Identify which cell holds the provided text, then report its [X, Y] central coordinate. 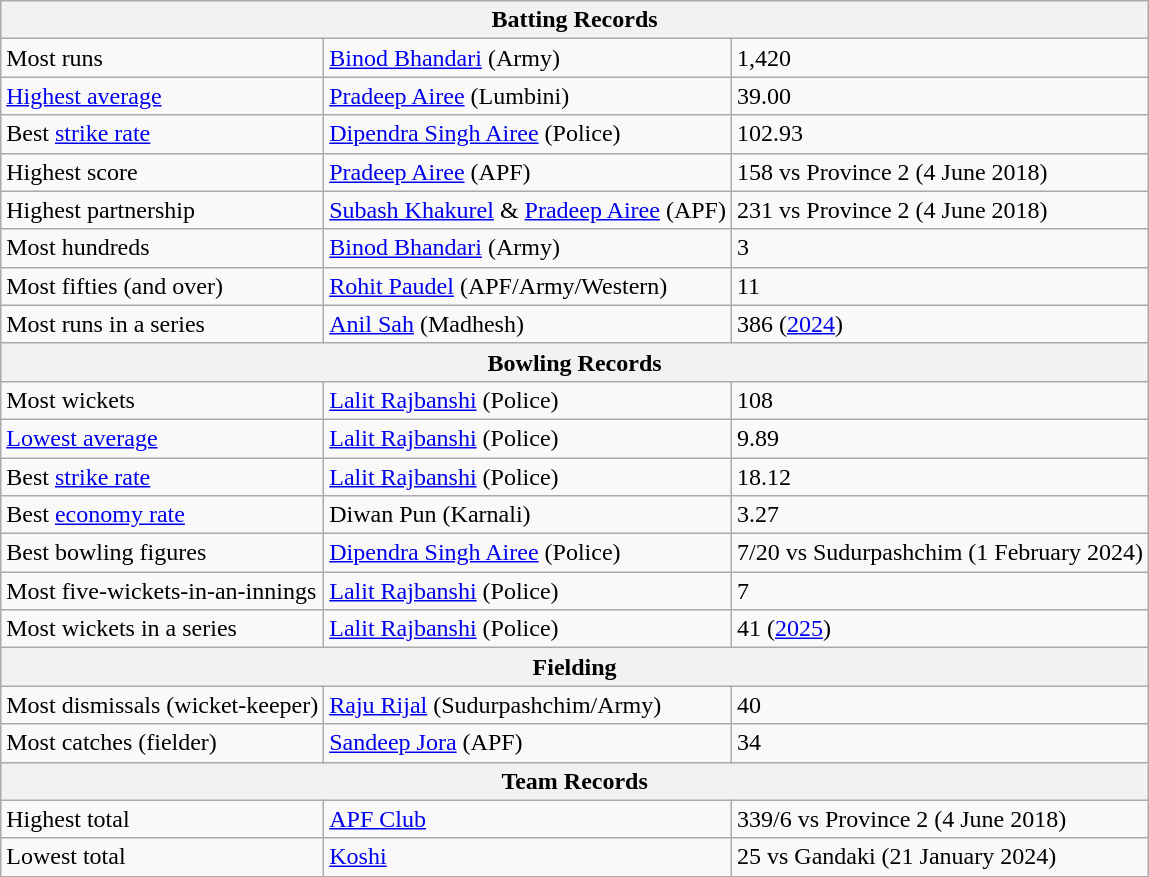
11 [940, 286]
Diwan Pun (Karnali) [528, 515]
Anil Sah (Madhesh) [528, 324]
Most wickets in a series [162, 629]
3 [940, 248]
158 vs Province 2 (4 June 2018) [940, 172]
Pradeep Airee (APF) [528, 172]
7 [940, 591]
339/6 vs Province 2 (4 June 2018) [940, 819]
Fielding [575, 667]
Lowest average [162, 438]
108 [940, 400]
3.27 [940, 515]
9.89 [940, 438]
1,420 [940, 58]
Highest average [162, 96]
Most fifties (and over) [162, 286]
Most dismissals (wicket-keeper) [162, 705]
Lowest total [162, 857]
Subash Khakurel & Pradeep Airee (APF) [528, 210]
Pradeep Airee (Lumbini) [528, 96]
231 vs Province 2 (4 June 2018) [940, 210]
39.00 [940, 96]
102.93 [940, 134]
Most runs in a series [162, 324]
Raju Rijal (Sudurpashchim/Army) [528, 705]
Koshi [528, 857]
Highest score [162, 172]
Bowling Records [575, 362]
40 [940, 705]
APF Club [528, 819]
Batting Records [575, 20]
7/20 vs Sudurpashchim (1 February 2024) [940, 553]
Sandeep Jora (APF) [528, 743]
34 [940, 743]
Most catches (fielder) [162, 743]
Highest total [162, 819]
Rohit Paudel (APF/Army/Western) [528, 286]
Best bowling figures [162, 553]
386 (2024) [940, 324]
Highest partnership [162, 210]
Most hundreds [162, 248]
25 vs Gandaki (21 January 2024) [940, 857]
Most runs [162, 58]
Team Records [575, 781]
Most five-wickets-in-an-innings [162, 591]
41 (2025) [940, 629]
18.12 [940, 477]
Best economy rate [162, 515]
Most wickets [162, 400]
